Pinpoint the cell where the given text exists, returning its [X, Y] midpoint coordinate. 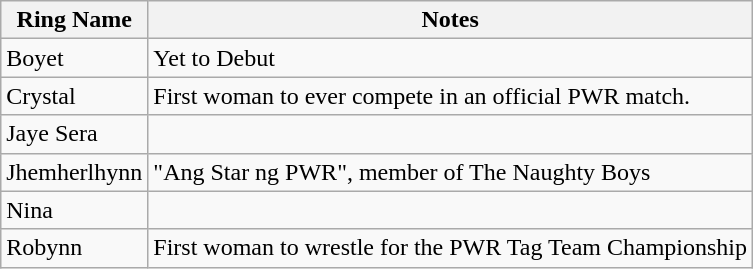
Yet to Debut [450, 58]
Jaye Sera [74, 134]
Nina [74, 210]
"Ang Star ng PWR", member of The Naughty Boys [450, 172]
First woman to wrestle for the PWR Tag Team Championship [450, 248]
Boyet [74, 58]
Robynn [74, 248]
Ring Name [74, 20]
Jhemherlhynn [74, 172]
First woman to ever compete in an official PWR match. [450, 96]
Notes [450, 20]
Crystal [74, 96]
